Output the (x, y) coordinate of the center of the cell containing the given text.  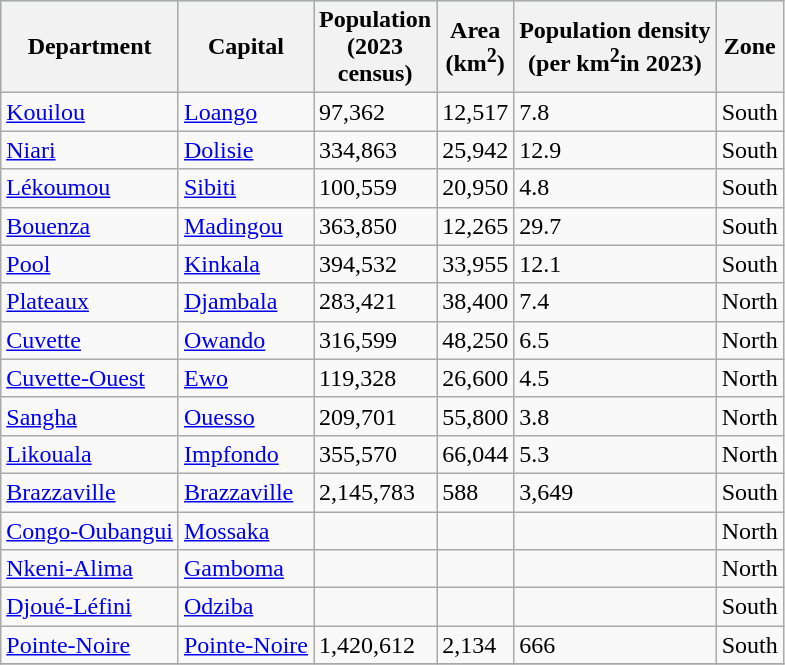
25,942 (476, 150)
Ewo (246, 378)
Population density(per km2in 2023) (615, 47)
Sibiti (246, 188)
100,559 (376, 188)
Nkeni-Alima (90, 569)
Gamboma (246, 569)
12,265 (476, 226)
97,362 (376, 112)
Kouilou (90, 112)
394,532 (376, 264)
Department (90, 47)
316,599 (376, 340)
Sangha (90, 416)
12,517 (476, 112)
1,420,612 (376, 645)
7.4 (615, 302)
3.8 (615, 416)
334,863 (376, 150)
Mossaka (246, 531)
Zone (750, 47)
Lékoumou (90, 188)
Owando (246, 340)
283,421 (376, 302)
7.8 (615, 112)
3,649 (615, 492)
Kinkala (246, 264)
355,570 (376, 454)
12.1 (615, 264)
588 (476, 492)
Cuvette-Ouest (90, 378)
26,600 (476, 378)
363,850 (376, 226)
119,328 (376, 378)
55,800 (476, 416)
2,134 (476, 645)
Dolisie (246, 150)
Plateaux (90, 302)
Capital (246, 47)
Odziba (246, 607)
29.7 (615, 226)
5.3 (615, 454)
Pool (90, 264)
48,250 (476, 340)
Madingou (246, 226)
666 (615, 645)
Bouenza (90, 226)
Likouala (90, 454)
Ouesso (246, 416)
12.9 (615, 150)
Congo-Oubangui (90, 531)
Niari (90, 150)
6.5 (615, 340)
2,145,783 (376, 492)
Cuvette (90, 340)
Impfondo (246, 454)
66,044 (476, 454)
Loango (246, 112)
38,400 (476, 302)
33,955 (476, 264)
4.8 (615, 188)
20,950 (476, 188)
Djambala (246, 302)
Population (2023census) (376, 47)
Area (km2) (476, 47)
4.5 (615, 378)
Djoué-Léfini (90, 607)
209,701 (376, 416)
